Capture the cell that displays the provided text and extract its [X, Y] central coordinate. 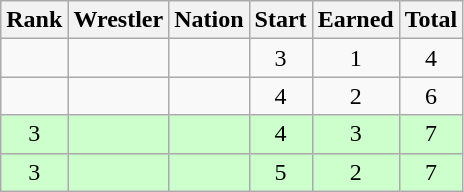
5 [280, 172]
6 [431, 96]
Start [280, 20]
Total [431, 20]
Rank [34, 20]
Nation [209, 20]
Earned [356, 20]
Wrestler [118, 20]
1 [356, 58]
